From the cell containing the given text, extract its center point as (x, y) coordinate. 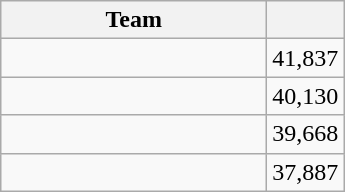
40,130 (306, 96)
Team (134, 20)
39,668 (306, 134)
41,837 (306, 58)
37,887 (306, 172)
